Return the (X, Y) coordinate for the center point of the cell that contains the specified text.  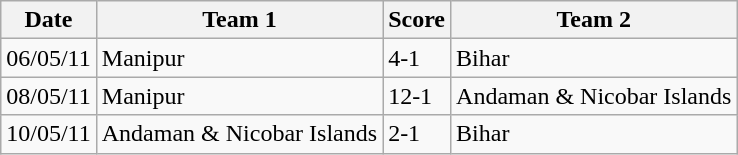
06/05/11 (49, 58)
Score (417, 20)
08/05/11 (49, 96)
4-1 (417, 58)
Team 2 (594, 20)
12-1 (417, 96)
10/05/11 (49, 134)
Team 1 (239, 20)
Date (49, 20)
2-1 (417, 134)
